Return (x, y) of the center of cell containing provided text 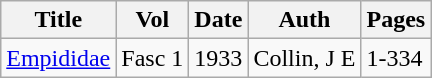
Date (218, 20)
Vol (152, 20)
1933 (218, 58)
1-334 (396, 58)
Collin, J E (304, 58)
Title (58, 20)
Fasc 1 (152, 58)
Empididae (58, 58)
Pages (396, 20)
Auth (304, 20)
